Output the (X, Y) coordinate of the center of the cell containing the given text.  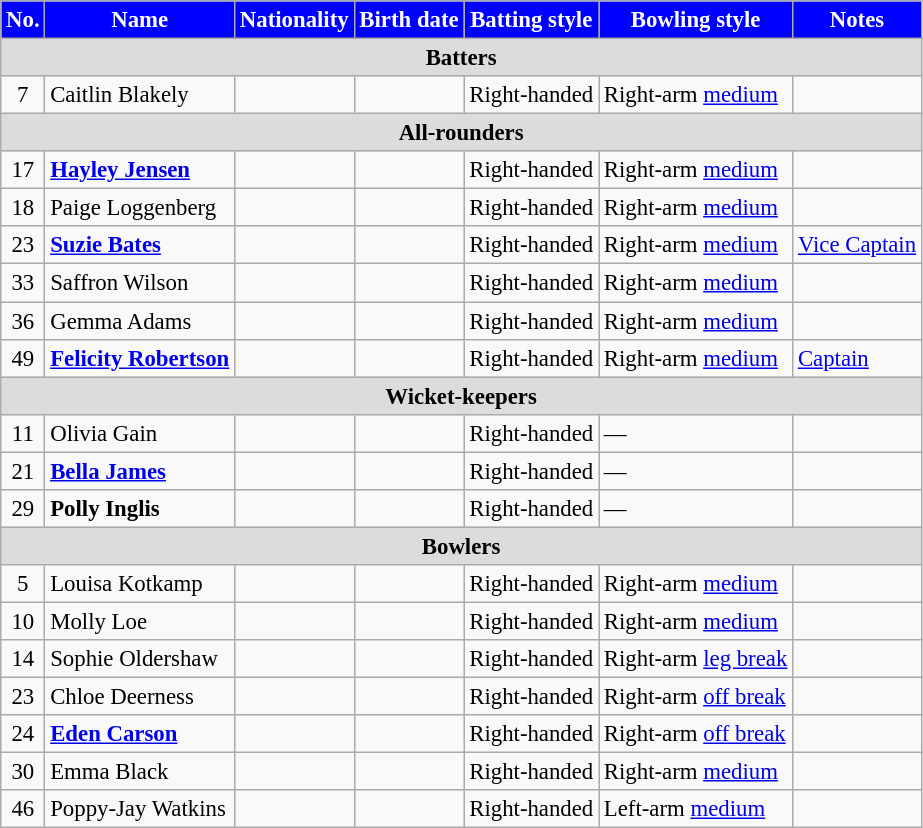
5 (23, 584)
All-rounders (462, 133)
Emma Black (140, 772)
10 (23, 621)
36 (23, 321)
Olivia Gain (140, 433)
No. (23, 20)
Bella James (140, 471)
14 (23, 659)
49 (23, 358)
Chloe Deerness (140, 697)
Louisa Kotkamp (140, 584)
Poppy-Jay Watkins (140, 809)
17 (23, 170)
Caitlin Blakely (140, 95)
Gemma Adams (140, 321)
30 (23, 772)
Vice Captain (858, 245)
Paige Loggenberg (140, 208)
Batting style (532, 20)
Wicket-keepers (462, 396)
24 (23, 734)
Nationality (294, 20)
Batters (462, 58)
Left-arm medium (696, 809)
Captain (858, 358)
Bowlers (462, 546)
Molly Loe (140, 621)
11 (23, 433)
Polly Inglis (140, 509)
7 (23, 95)
Bowling style (696, 20)
Sophie Oldershaw (140, 659)
Birth date (409, 20)
29 (23, 509)
18 (23, 208)
Name (140, 20)
Suzie Bates (140, 245)
Right-arm leg break (696, 659)
21 (23, 471)
Saffron Wilson (140, 283)
Felicity Robertson (140, 358)
Notes (858, 20)
46 (23, 809)
Eden Carson (140, 734)
Hayley Jensen (140, 170)
33 (23, 283)
